Detect which cell encompasses the target text, then output its [x, y] center coordinate. 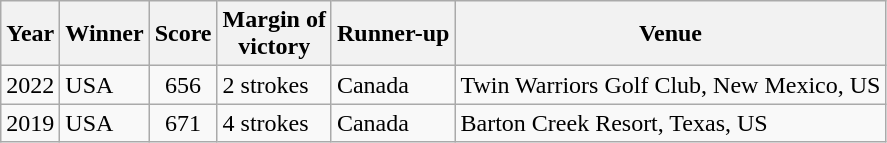
Barton Creek Resort, Texas, US [670, 123]
2022 [30, 85]
Runner-up [393, 34]
4 strokes [274, 123]
Venue [670, 34]
Score [183, 34]
Year [30, 34]
2019 [30, 123]
Margin ofvictory [274, 34]
671 [183, 123]
Twin Warriors Golf Club, New Mexico, US [670, 85]
656 [183, 85]
2 strokes [274, 85]
Winner [104, 34]
